Pinpoint the cell where the given text exists, returning its [x, y] midpoint coordinate. 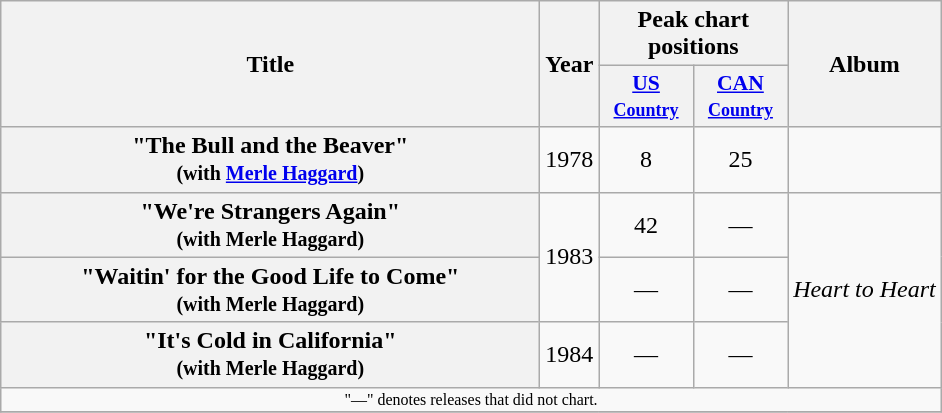
1983 [570, 257]
25 [740, 160]
CANCountry [740, 96]
1984 [570, 354]
1978 [570, 160]
USCountry [646, 96]
Album [865, 64]
Heart to Heart [865, 290]
Year [570, 64]
42 [646, 224]
"It's Cold in California"(with Merle Haggard) [270, 354]
Peak chartpositions [694, 34]
8 [646, 160]
"The Bull and the Beaver"(with Merle Haggard) [270, 160]
"We're Strangers Again"(with Merle Haggard) [270, 224]
"Waitin' for the Good Life to Come"(with Merle Haggard) [270, 290]
"—" denotes releases that did not chart. [472, 399]
Title [270, 64]
